Capture the cell that displays the provided text and extract its [x, y] central coordinate. 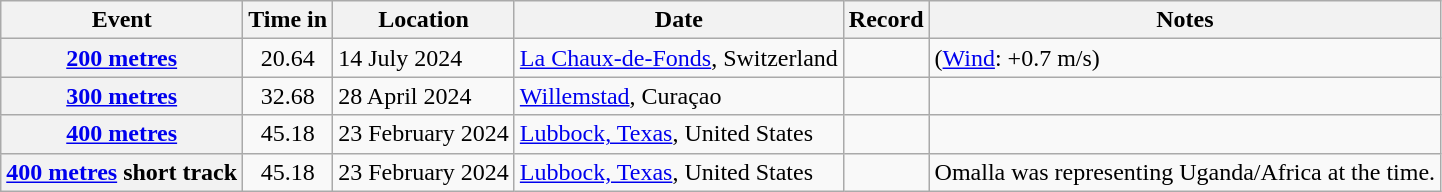
400 metres [122, 134]
Event [122, 20]
32.68 [288, 96]
300 metres [122, 96]
28 April 2024 [424, 96]
Record [886, 20]
Omalla was representing Uganda/Africa at the time. [1185, 172]
Date [678, 20]
20.64 [288, 58]
(Wind: +0.7 m/s) [1185, 58]
14 July 2024 [424, 58]
Time in [288, 20]
Notes [1185, 20]
Location [424, 20]
200 metres [122, 58]
400 metres short track [122, 172]
La Chaux-de-Fonds, Switzerland [678, 58]
Willemstad, Curaçao [678, 96]
